Find where the given text appears and provide that cell's center as [X, Y] coordinate. 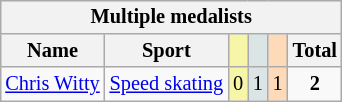
Total [315, 51]
2 [315, 84]
Speed skating [166, 84]
Name [52, 51]
Chris Witty [52, 84]
0 [238, 84]
Multiple medalists [170, 17]
Sport [166, 51]
